Provide the (X, Y) coordinate of the cell's center where the given text is located.  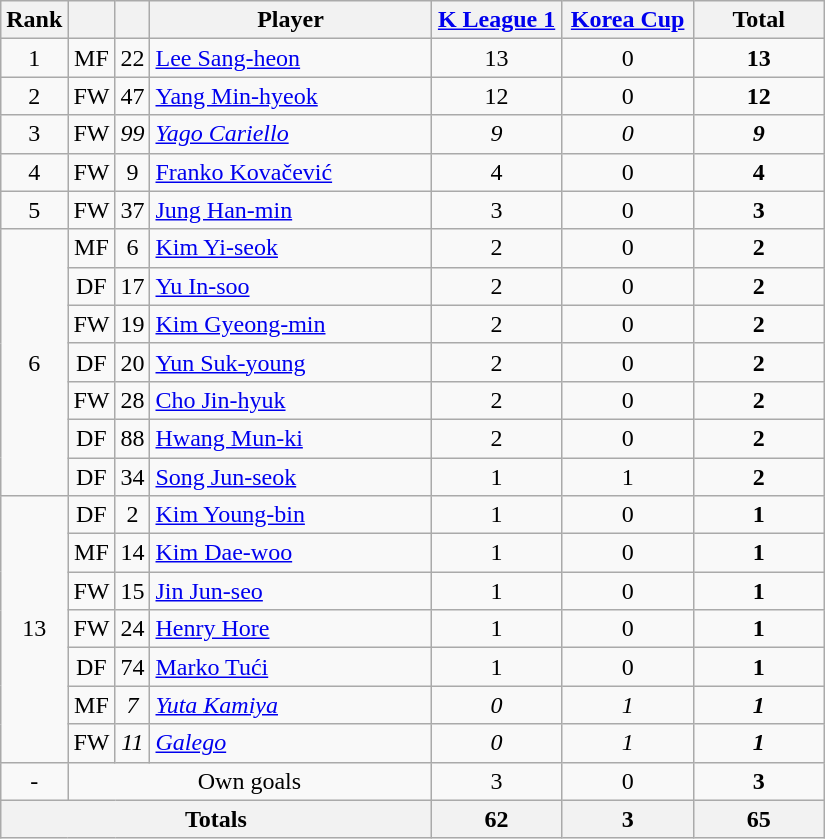
37 (132, 210)
Hwang Mun-ki (290, 438)
Lee Sang-heon (290, 58)
Franko Kovačević (290, 172)
Song Jun-seok (290, 477)
Kim Young-bin (290, 515)
47 (132, 96)
Henry Hore (290, 629)
34 (132, 477)
Korea Cup (628, 20)
17 (132, 286)
65 (758, 819)
Galego (290, 743)
Kim Dae-woo (290, 553)
28 (132, 400)
Yun Suk-young (290, 362)
11 (132, 743)
Jin Jun-seo (290, 591)
Cho Jin-hyuk (290, 400)
Yu In-soo (290, 286)
7 (132, 705)
Kim Yi-seok (290, 248)
5 (34, 210)
14 (132, 553)
24 (132, 629)
Player (290, 20)
19 (132, 324)
15 (132, 591)
Totals (216, 819)
74 (132, 667)
Marko Tući (290, 667)
Yago Cariello (290, 134)
K League 1 (496, 20)
20 (132, 362)
88 (132, 438)
Kim Gyeong-min (290, 324)
99 (132, 134)
Jung Han-min (290, 210)
Yuta Kamiya (290, 705)
22 (132, 58)
Rank (34, 20)
Own goals (250, 781)
Total (758, 20)
62 (496, 819)
Yang Min-hyeok (290, 96)
- (34, 781)
